Find where the given text appears and provide that cell's center as [x, y] coordinate. 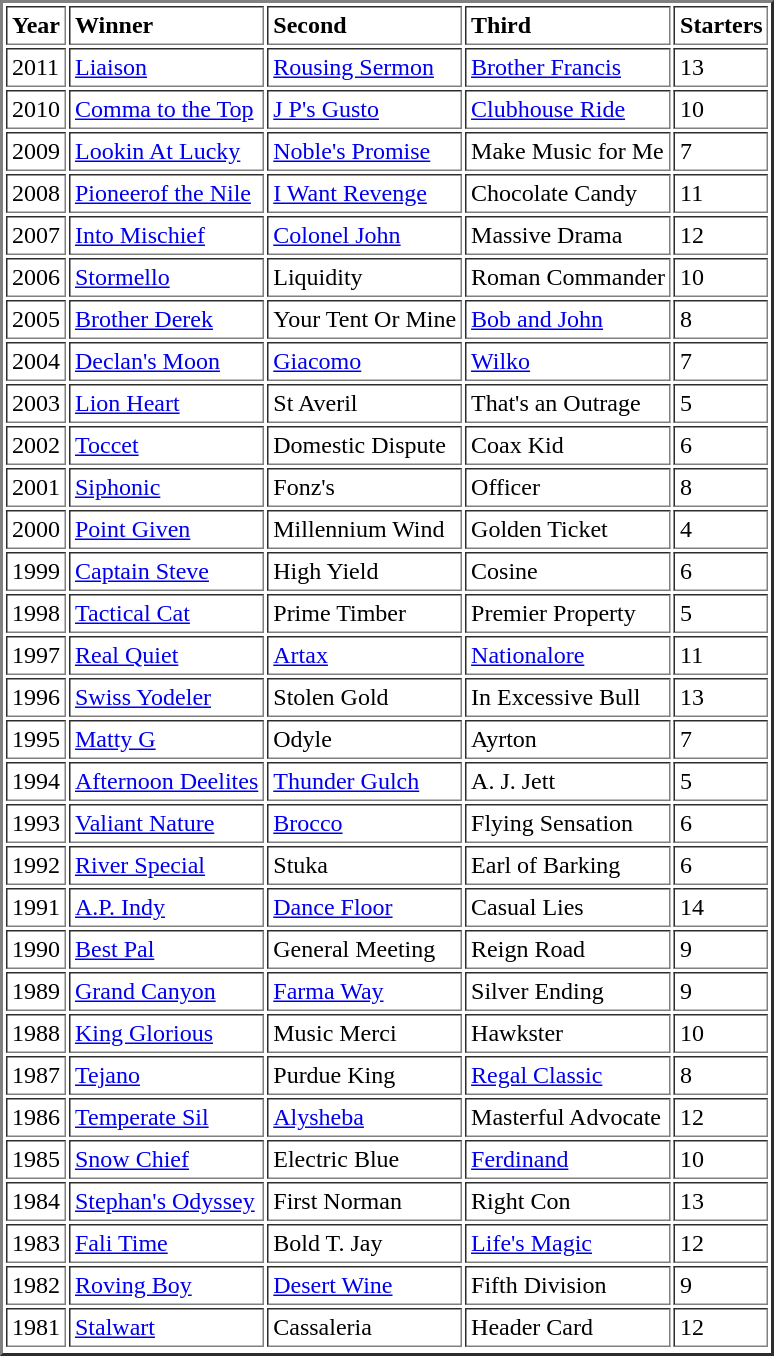
Dance Floor [364, 908]
Snow Chief [166, 1160]
Captain Steve [166, 572]
1994 [36, 782]
2000 [36, 530]
Thunder Gulch [364, 782]
1993 [36, 824]
St Averil [364, 404]
2001 [36, 488]
Millennium Wind [364, 530]
Alysheba [364, 1118]
Noble's Promise [364, 152]
Odyle [364, 740]
I Want Revenge [364, 194]
Earl of Barking [568, 866]
4 [722, 530]
Real Quiet [166, 656]
Year [36, 26]
Desert Wine [364, 1286]
Second [364, 26]
Fali Time [166, 1244]
Cassaleria [364, 1328]
General Meeting [364, 950]
High Yield [364, 572]
2008 [36, 194]
Stephan's Odyssey [166, 1202]
1990 [36, 950]
Declan's Moon [166, 362]
Electric Blue [364, 1160]
2004 [36, 362]
14 [722, 908]
Casual Lies [568, 908]
Stormello [166, 278]
Ferdinand [568, 1160]
2007 [36, 236]
Matty G [166, 740]
In Excessive Bull [568, 698]
1983 [36, 1244]
Regal Classic [568, 1076]
Life's Magic [568, 1244]
1987 [36, 1076]
Stalwart [166, 1328]
Nationalore [568, 656]
Ayrton [568, 740]
Domestic Dispute [364, 446]
Third [568, 26]
Massive Drama [568, 236]
Winner [166, 26]
Giacomo [364, 362]
First Norman [364, 1202]
Chocolate Candy [568, 194]
Best Pal [166, 950]
Bold T. Jay [364, 1244]
Artax [364, 656]
1988 [36, 1034]
1984 [36, 1202]
1997 [36, 656]
Starters [722, 26]
Valiant Nature [166, 824]
1996 [36, 698]
Colonel John [364, 236]
2010 [36, 110]
Afternoon Deelites [166, 782]
2002 [36, 446]
Golden Ticket [568, 530]
Fonz's [364, 488]
Tejano [166, 1076]
Toccet [166, 446]
Fifth Division [568, 1286]
Hawkster [568, 1034]
Premier Property [568, 614]
Temperate Sil [166, 1118]
A. J. Jett [568, 782]
Header Card [568, 1328]
Tactical Cat [166, 614]
Roman Commander [568, 278]
Make Music for Me [568, 152]
Silver Ending [568, 992]
Liquidity [364, 278]
Brocco [364, 824]
Lion Heart [166, 404]
Farma Way [364, 992]
Clubhouse Ride [568, 110]
Comma to the Top [166, 110]
King Glorious [166, 1034]
Prime Timber [364, 614]
Purdue King [364, 1076]
J P's Gusto [364, 110]
Roving Boy [166, 1286]
Swiss Yodeler [166, 698]
1986 [36, 1118]
Your Tent Or Mine [364, 320]
2005 [36, 320]
2006 [36, 278]
1981 [36, 1328]
1985 [36, 1160]
Grand Canyon [166, 992]
Siphonic [166, 488]
Flying Sensation [568, 824]
Brother Derek [166, 320]
River Special [166, 866]
Right Con [568, 1202]
Coax Kid [568, 446]
Stuka [364, 866]
Stolen Gold [364, 698]
Liaison [166, 68]
1991 [36, 908]
Bob and John [568, 320]
1998 [36, 614]
Masterful Advocate [568, 1118]
Point Given [166, 530]
1999 [36, 572]
That's an Outrage [568, 404]
Reign Road [568, 950]
1992 [36, 866]
2011 [36, 68]
Officer [568, 488]
Pioneerof the Nile [166, 194]
Music Merci [364, 1034]
2009 [36, 152]
2003 [36, 404]
Rousing Sermon [364, 68]
Wilko [568, 362]
Cosine [568, 572]
A.P. Indy [166, 908]
Into Mischief [166, 236]
Brother Francis [568, 68]
1995 [36, 740]
1982 [36, 1286]
1989 [36, 992]
Lookin At Lucky [166, 152]
